Capture the cell that displays the provided text and extract its [x, y] central coordinate. 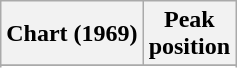
Peakposition [189, 34]
Chart (1969) [72, 34]
